Locate the cell with the specified text and output its [X, Y] center coordinate. 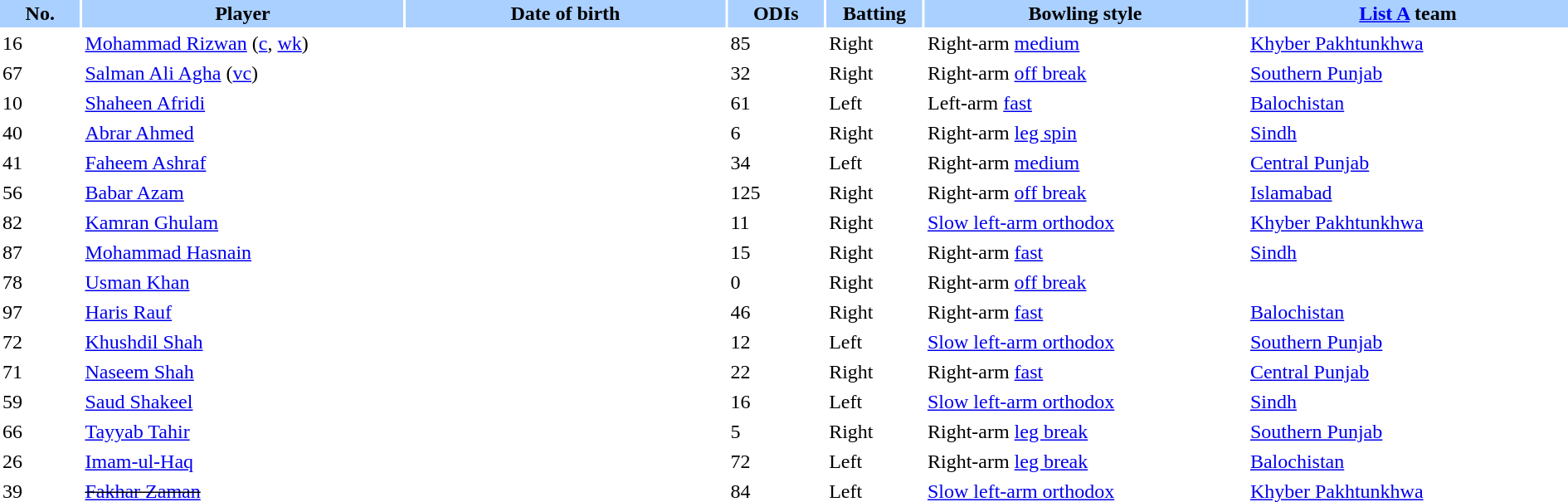
10 [40, 103]
Player [242, 13]
78 [40, 282]
34 [776, 163]
Bowling style [1085, 13]
Kamran Ghulam [242, 222]
ODIs [776, 13]
87 [40, 252]
67 [40, 73]
Tayyab Tahir [242, 431]
Naseem Shah [242, 372]
Faheem Ashraf [242, 163]
41 [40, 163]
66 [40, 431]
22 [776, 372]
5 [776, 431]
Imam-ul-Haq [242, 461]
11 [776, 222]
Mohammad Rizwan (c, wk) [242, 43]
46 [776, 312]
15 [776, 252]
Mohammad Hasnain [242, 252]
Saud Shakeel [242, 402]
82 [40, 222]
125 [776, 193]
Salman Ali Agha (vc) [242, 73]
Right-arm leg spin [1085, 133]
Left-arm fast [1085, 103]
6 [776, 133]
59 [40, 402]
Abrar Ahmed [242, 133]
Usman Khan [242, 282]
97 [40, 312]
Date of birth [565, 13]
56 [40, 193]
40 [40, 133]
Haris Rauf [242, 312]
71 [40, 372]
26 [40, 461]
Islamabad [1408, 193]
61 [776, 103]
Shaheen Afridi [242, 103]
12 [776, 342]
List A team [1408, 13]
Batting [874, 13]
Babar Azam [242, 193]
85 [776, 43]
No. [40, 13]
32 [776, 73]
0 [776, 282]
Khushdil Shah [242, 342]
